From the cell containing the given text, extract its center point as (x, y) coordinate. 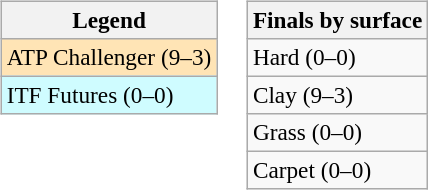
Grass (0–0) (337, 133)
Hard (0–0) (337, 57)
Finals by surface (337, 20)
Clay (9–3) (337, 95)
Carpet (0–0) (337, 171)
ITF Futures (0–0) (108, 95)
Legend (108, 20)
ATP Challenger (9–3) (108, 57)
